For the text-containing cell, return its midpoint in [X, Y] coordinate format. 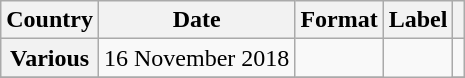
Various [50, 58]
Format [339, 20]
Label [418, 20]
Date [196, 20]
Country [50, 20]
16 November 2018 [196, 58]
